Determine the (X, Y) coordinate at the center of the cell enclosing the given text.  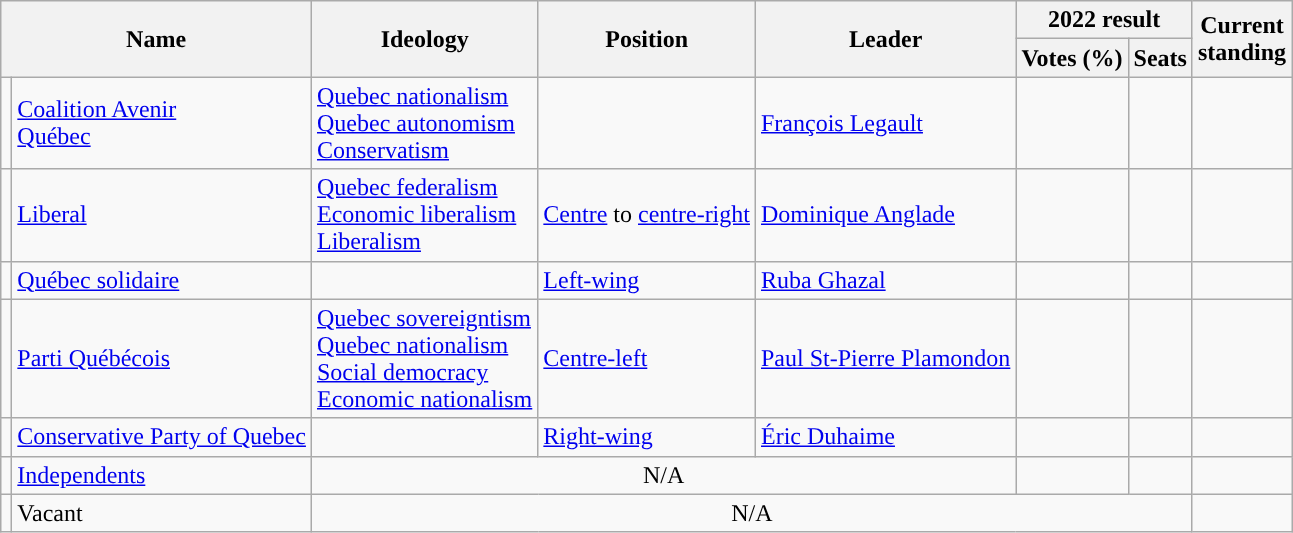
Conservative Party of Quebec (162, 437)
Quebec nationalismQuebec autonomismConservatism (424, 123)
Éric Duhaime (885, 437)
Leader (885, 39)
Currentstanding (1242, 39)
Quebec sovereigntismQuebec nationalismSocial democracyEconomic nationalism (424, 358)
Coalition AvenirQuébec (162, 123)
Québec solidaire (162, 280)
Dominique Anglade (885, 215)
Liberal (162, 215)
2022 result (1104, 20)
Ruba Ghazal (885, 280)
Right-wing (647, 437)
Votes (%) (1072, 58)
Centre to centre-right (647, 215)
Parti Québécois (162, 358)
Seats (1160, 58)
Vacant (162, 513)
Left-wing (647, 280)
Ideology (424, 39)
Name (156, 39)
Independents (162, 475)
Position (647, 39)
François Legault (885, 123)
Quebec federalismEconomic liberalismLiberalism (424, 215)
Centre-left (647, 358)
Paul St-Pierre Plamondon (885, 358)
